Determine the (X, Y) coordinate at the center of the cell enclosing the given text.  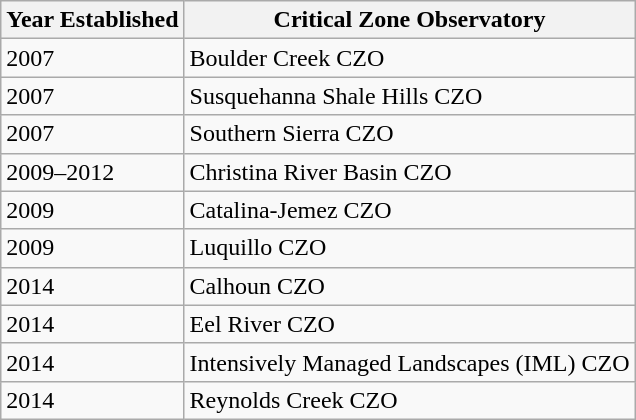
Calhoun CZO (410, 286)
Critical Zone Observatory (410, 20)
Eel River CZO (410, 324)
Luquillo CZO (410, 248)
Susquehanna Shale Hills CZO (410, 96)
Year Established (92, 20)
2009–2012 (92, 172)
Southern Sierra CZO (410, 134)
Boulder Creek CZO (410, 58)
Intensively Managed Landscapes (IML) CZO (410, 362)
Catalina-Jemez CZO (410, 210)
Reynolds Creek CZO (410, 400)
Christina River Basin CZO (410, 172)
